From the cell containing the given text, extract its center point as (X, Y) coordinate. 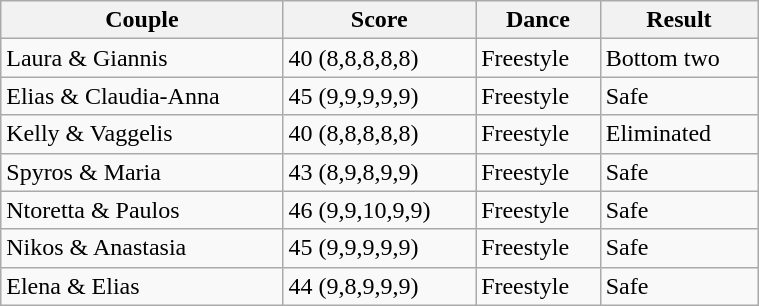
Bottom two (678, 58)
Result (678, 20)
Spyros & Maria (142, 172)
Kelly & Vaggelis (142, 134)
Elena & Elias (142, 286)
Elias & Claudia-Anna (142, 96)
Laura & Giannis (142, 58)
44 (9,8,9,9,9) (380, 286)
Score (380, 20)
Dance (538, 20)
43 (8,9,8,9,9) (380, 172)
Ntoretta & Paulos (142, 210)
Eliminated (678, 134)
46 (9,9,10,9,9) (380, 210)
Couple (142, 20)
Nikos & Anastasia (142, 248)
